Scan for the cell matching the given text and deliver its (X, Y) coordinate at center. 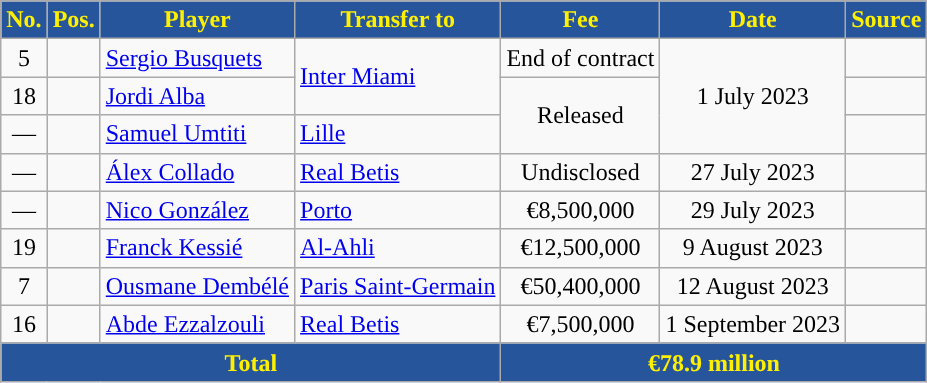
Player (197, 20)
Sergio Busquets (197, 58)
Released (580, 115)
No. (24, 20)
Nico González (197, 210)
Source (886, 20)
€7,500,000 (580, 324)
7 (24, 286)
Ousmane Dembélé (197, 286)
€8,500,000 (580, 210)
Fee (580, 20)
5 (24, 58)
End of contract (580, 58)
Total (251, 362)
19 (24, 248)
16 (24, 324)
Lille (398, 134)
27 July 2023 (753, 172)
Undisclosed (580, 172)
Date (753, 20)
18 (24, 96)
Inter Miami (398, 77)
€12,500,000 (580, 248)
Paris Saint-Germain (398, 286)
Porto (398, 210)
Pos. (74, 20)
Álex Collado (197, 172)
Samuel Umtiti (197, 134)
12 August 2023 (753, 286)
€78.9 million (714, 362)
Transfer to (398, 20)
Abde Ezzalzouli (197, 324)
29 July 2023 (753, 210)
Jordi Alba (197, 96)
Franck Kessié (197, 248)
9 August 2023 (753, 248)
1 July 2023 (753, 96)
Al-Ahli (398, 248)
1 September 2023 (753, 324)
€50,400,000 (580, 286)
